Determine the (X, Y) coordinate at the center of the cell enclosing the given text.  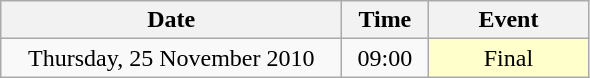
Thursday, 25 November 2010 (172, 58)
09:00 (385, 58)
Date (172, 20)
Final (508, 58)
Time (385, 20)
Event (508, 20)
